Scan for the cell matching the given text and deliver its (X, Y) coordinate at center. 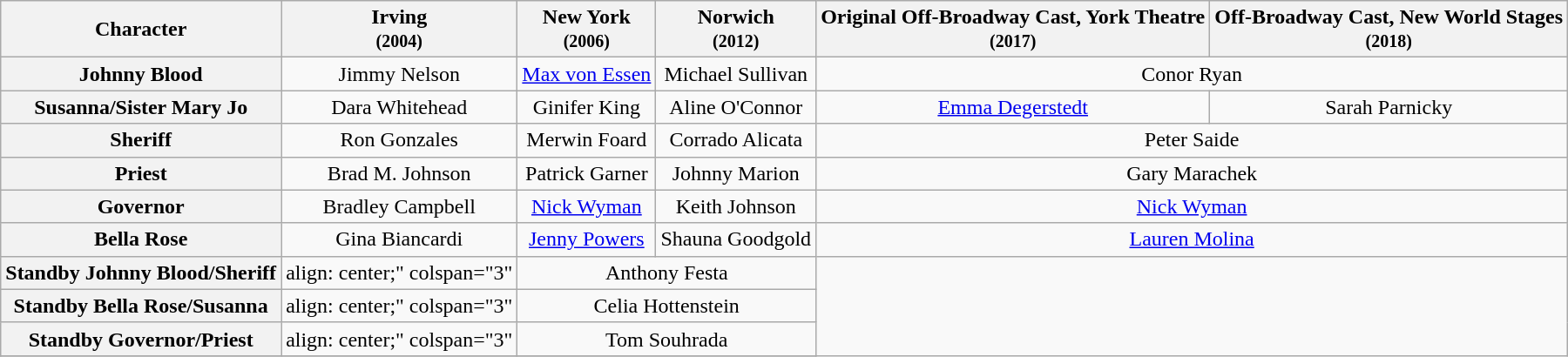
New York (2006) (587, 30)
Bradley Campbell (399, 206)
Keith Johnson (736, 206)
Susanna/Sister Mary Jo (141, 107)
Jimmy Nelson (399, 74)
Standby Governor/Priest (141, 339)
Standby Bella Rose/Susanna (141, 306)
Sarah Parnicky (1389, 107)
Gina Biancardi (399, 239)
Governor (141, 206)
Emma Degerstedt (1013, 107)
Johnny Marion (736, 173)
Ginifer King (587, 107)
Norwich (2012) (736, 30)
Celia Hottenstein (667, 306)
Original Off-Broadway Cast, York Theatre (2017) (1013, 30)
Peter Saide (1192, 140)
Gary Marachek (1192, 173)
Brad M. Johnson (399, 173)
Lauren Molina (1192, 239)
Bella Rose (141, 239)
Ron Gonzales (399, 140)
Jenny Powers (587, 239)
Aline O'Connor (736, 107)
Shauna Goodgold (736, 239)
Conor Ryan (1192, 74)
Irving(2004) (399, 30)
Patrick Garner (587, 173)
Michael Sullivan (736, 74)
Character (141, 30)
Corrado Alicata (736, 140)
Sheriff (141, 140)
Standby Johnny Blood/Sheriff (141, 273)
Tom Souhrada (667, 339)
Off-Broadway Cast, New World Stages (2018) (1389, 30)
Merwin Foard (587, 140)
Max von Essen (587, 74)
Johnny Blood (141, 74)
Priest (141, 173)
Dara Whitehead (399, 107)
Anthony Festa (667, 273)
